Return [x, y] of the center of cell containing provided text 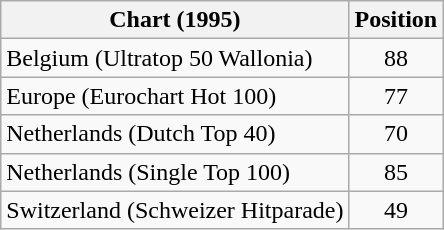
Position [396, 20]
85 [396, 172]
49 [396, 210]
Netherlands (Dutch Top 40) [175, 134]
77 [396, 96]
Europe (Eurochart Hot 100) [175, 96]
Belgium (Ultratop 50 Wallonia) [175, 58]
Chart (1995) [175, 20]
88 [396, 58]
70 [396, 134]
Netherlands (Single Top 100) [175, 172]
Switzerland (Schweizer Hitparade) [175, 210]
